Output the (X, Y) coordinate of the center of the cell containing the given text.  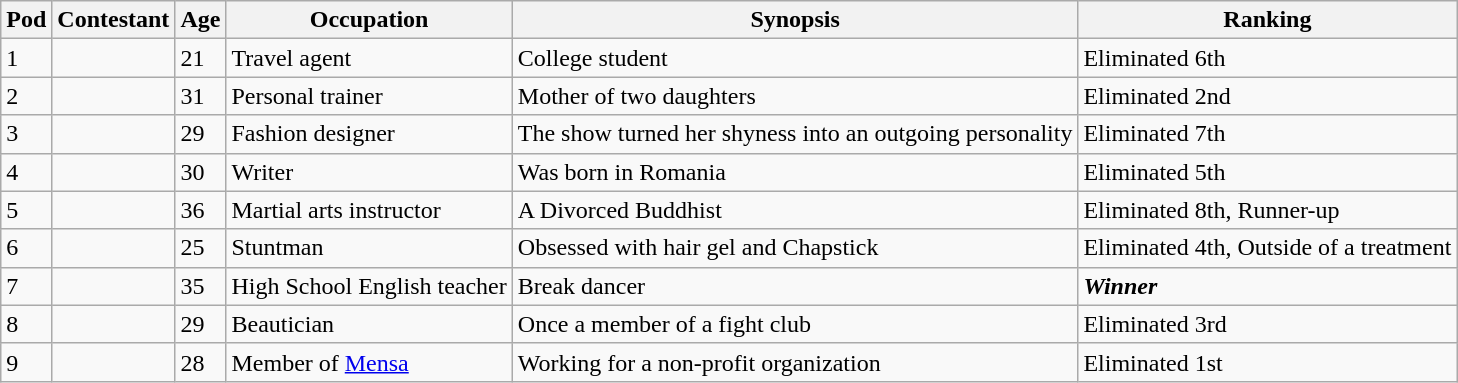
8 (26, 324)
Synopsis (795, 20)
Eliminated 8th, Runner-up (1268, 210)
25 (200, 248)
Age (200, 20)
Once a member of a fight club (795, 324)
College student (795, 58)
Stuntman (369, 248)
5 (26, 210)
Obsessed with hair gel and Chapstick (795, 248)
The show turned her shyness into an outgoing personality (795, 134)
Writer (369, 172)
Member of Mensa (369, 362)
9 (26, 362)
Occupation (369, 20)
Eliminated 4th, Outside of a treatment (1268, 248)
3 (26, 134)
35 (200, 286)
28 (200, 362)
Eliminated 6th (1268, 58)
1 (26, 58)
2 (26, 96)
High School English teacher (369, 286)
4 (26, 172)
Was born in Romania (795, 172)
Contestant (114, 20)
Mother of two daughters (795, 96)
Pod (26, 20)
7 (26, 286)
6 (26, 248)
Fashion designer (369, 134)
Eliminated 3rd (1268, 324)
Personal trainer (369, 96)
Travel agent (369, 58)
Martial arts instructor (369, 210)
30 (200, 172)
31 (200, 96)
Eliminated 1st (1268, 362)
21 (200, 58)
Break dancer (795, 286)
Eliminated 2nd (1268, 96)
Eliminated 5th (1268, 172)
36 (200, 210)
Eliminated 7th (1268, 134)
Winner (1268, 286)
Beautician (369, 324)
Working for a non-profit organization (795, 362)
Ranking (1268, 20)
A Divorced Buddhist (795, 210)
